Determine the [X, Y] coordinate at the center of the cell enclosing the given text.  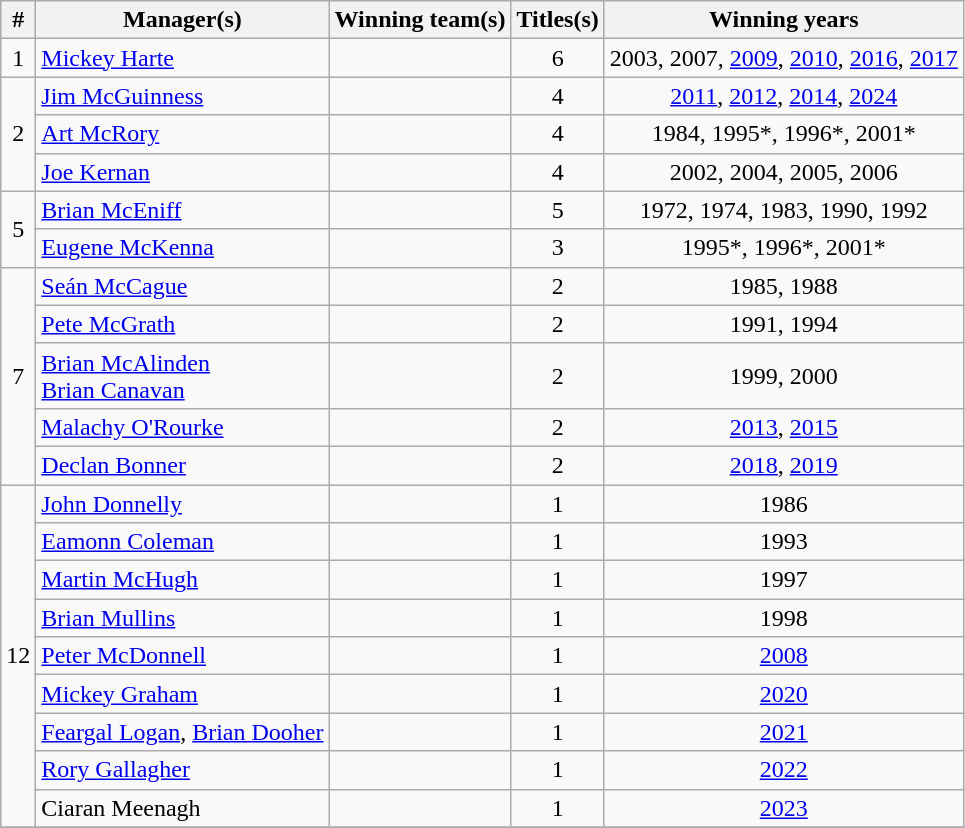
Malachy O'Rourke [182, 427]
1984, 1995*, 1996*, 2001* [784, 134]
2013, 2015 [784, 427]
Mickey Graham [182, 694]
2011, 2012, 2014, 2024 [784, 96]
Eamonn Coleman [182, 542]
Ciaran Meenagh [182, 808]
1986 [784, 503]
1998 [784, 618]
Peter McDonnell [182, 656]
Martin McHugh [182, 580]
2002, 2004, 2005, 2006 [784, 172]
Winning years [784, 20]
Rory Gallagher [182, 770]
6 [558, 58]
Eugene McKenna [182, 248]
2018, 2019 [784, 465]
Winning team(s) [420, 20]
Titles(s) [558, 20]
12 [18, 656]
Feargal Logan, Brian Dooher [182, 732]
Art McRory [182, 134]
1997 [784, 580]
# [18, 20]
Seán McCague [182, 286]
John Donnelly [182, 503]
1999, 2000 [784, 376]
1991, 1994 [784, 324]
2003, 2007, 2009, 2010, 2016, 2017 [784, 58]
2023 [784, 808]
Pete McGrath [182, 324]
Manager(s) [182, 20]
2020 [784, 694]
2021 [784, 732]
1993 [784, 542]
1972, 1974, 1983, 1990, 1992 [784, 210]
7 [18, 376]
Jim McGuinness [182, 96]
2022 [784, 770]
Brian Mullins [182, 618]
Brian McAlinden Brian Canavan [182, 376]
2008 [784, 656]
Joe Kernan [182, 172]
Declan Bonner [182, 465]
3 [558, 248]
Brian McEniff [182, 210]
1985, 1988 [784, 286]
Mickey Harte [182, 58]
1995*, 1996*, 2001* [784, 248]
